Pinpoint the cell where the given text exists, returning its [x, y] midpoint coordinate. 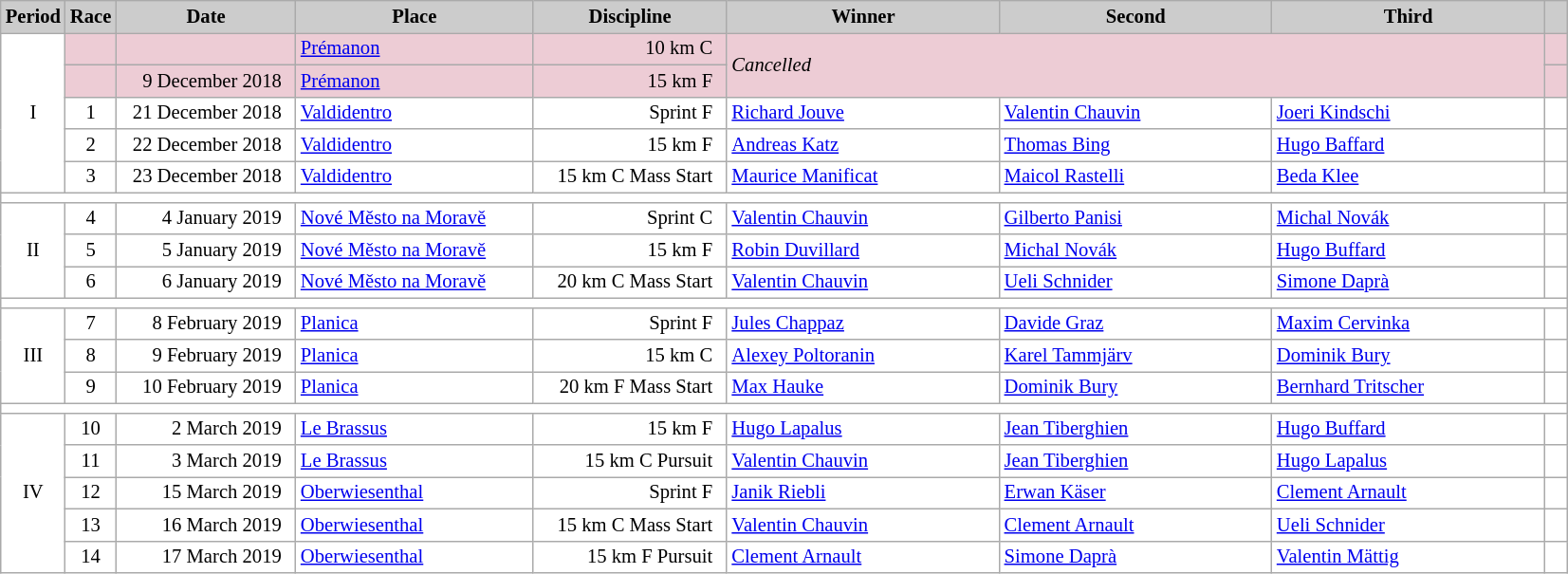
20 km C Mass Start [630, 282]
Discipline [630, 16]
5 January 2019 [206, 250]
10 February 2019 [206, 387]
3 March 2019 [206, 460]
15 km F Pursuit [630, 557]
Robin Duvillard [863, 250]
Valentin Mättig [1408, 557]
21 December 2018 [206, 113]
Max Hauke [863, 387]
Maxim Cervinka [1408, 324]
1 [91, 113]
Bernhard Tritscher [1408, 387]
15 March 2019 [206, 492]
Hugo Baffard [1408, 145]
8 [91, 356]
23 December 2018 [206, 176]
Gilberto Panisi [1136, 218]
I [33, 112]
6 January 2019 [206, 282]
Richard Jouve [863, 113]
22 December 2018 [206, 145]
6 [91, 282]
17 March 2019 [206, 557]
Alexey Poltoranin [863, 356]
Place [415, 16]
12 [91, 492]
4 January 2019 [206, 218]
2 [91, 145]
10 [91, 429]
Maicol Rastelli [1136, 176]
7 [91, 324]
Jules Chappaz [863, 324]
11 [91, 460]
8 February 2019 [206, 324]
Second [1136, 16]
Sprint C [630, 218]
20 km F Mass Start [630, 387]
Thomas Bing [1136, 145]
Davide Graz [1136, 324]
9 [91, 387]
Karel Tammjärv [1136, 356]
Janik Riebli [863, 492]
II [33, 250]
5 [91, 250]
15 km C [630, 356]
Third [1408, 16]
Winner [863, 16]
16 March 2019 [206, 525]
10 km C [630, 48]
Period [33, 16]
2 March 2019 [206, 429]
Andreas Katz [863, 145]
Cancelled [1135, 65]
14 [91, 557]
III [33, 355]
3 [91, 176]
15 km C Pursuit [630, 460]
9 February 2019 [206, 356]
Beda Klee [1408, 176]
Erwan Käser [1136, 492]
Race [91, 16]
Date [206, 16]
4 [91, 218]
IV [33, 493]
Joeri Kindschi [1408, 113]
Maurice Manificat [863, 176]
13 [91, 525]
9 December 2018 [206, 81]
